Locate the cell with the specified text and output its [X, Y] center coordinate. 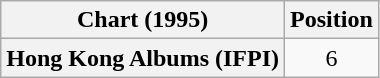
Position [332, 20]
Chart (1995) [143, 20]
Hong Kong Albums (IFPI) [143, 58]
6 [332, 58]
